Locate the cell with the specified text and output its [x, y] center coordinate. 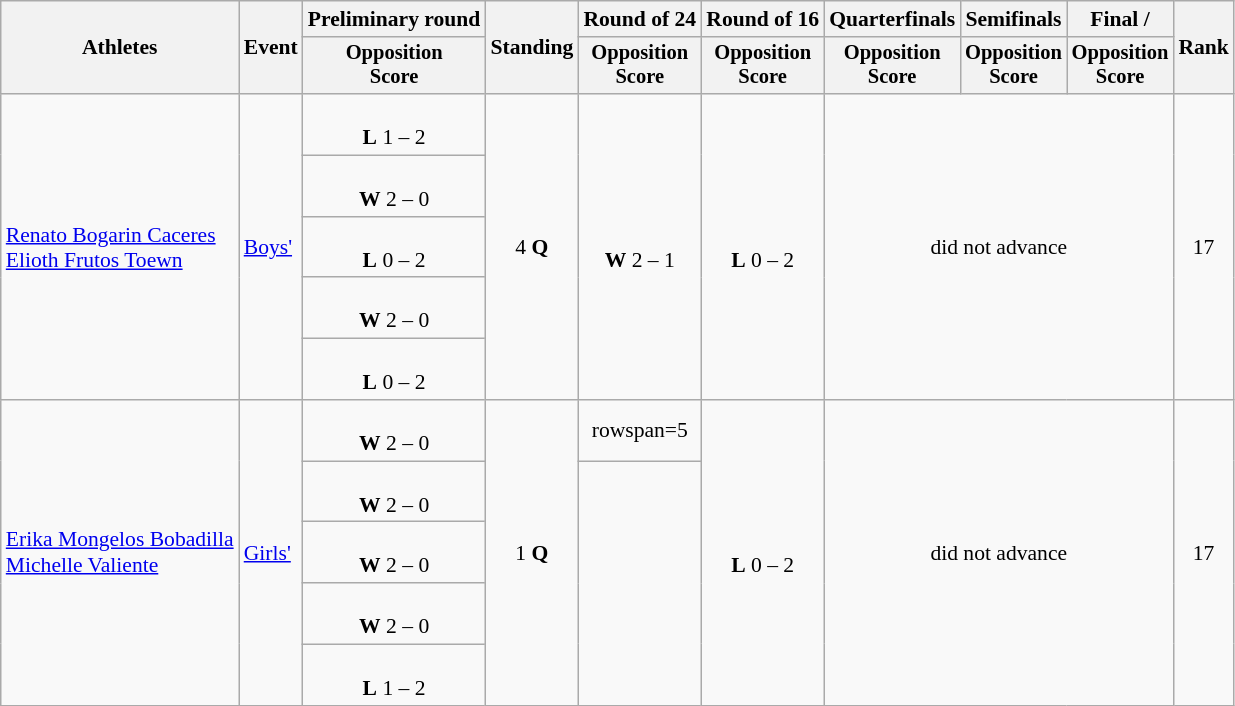
Round of 16 [762, 19]
Rank [1204, 48]
4 Q [532, 247]
Semifinals [1014, 19]
Erika Mongelos BobadillaMichelle Valiente [120, 553]
Renato Bogarin CaceresElioth Frutos Toewn [120, 247]
Girls' [271, 553]
Quarterfinals [892, 19]
Round of 24 [640, 19]
Event [271, 48]
Boys' [271, 247]
Final / [1120, 19]
Athletes [120, 48]
Preliminary round [394, 19]
1 Q [532, 553]
W 2 – 1 [640, 247]
rowspan=5 [640, 430]
Standing [532, 48]
